Return (X, Y) of the center of cell containing provided text 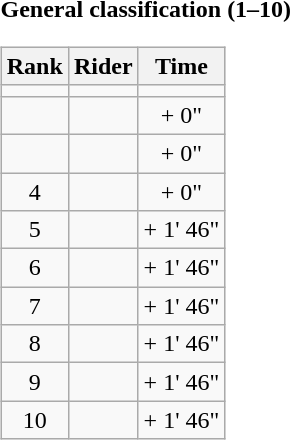
Time (182, 66)
7 (34, 306)
5 (34, 230)
Rank (34, 66)
8 (34, 344)
6 (34, 268)
9 (34, 382)
Rider (103, 66)
10 (34, 420)
4 (34, 191)
